From the cell containing the given text, extract its center point as (X, Y) coordinate. 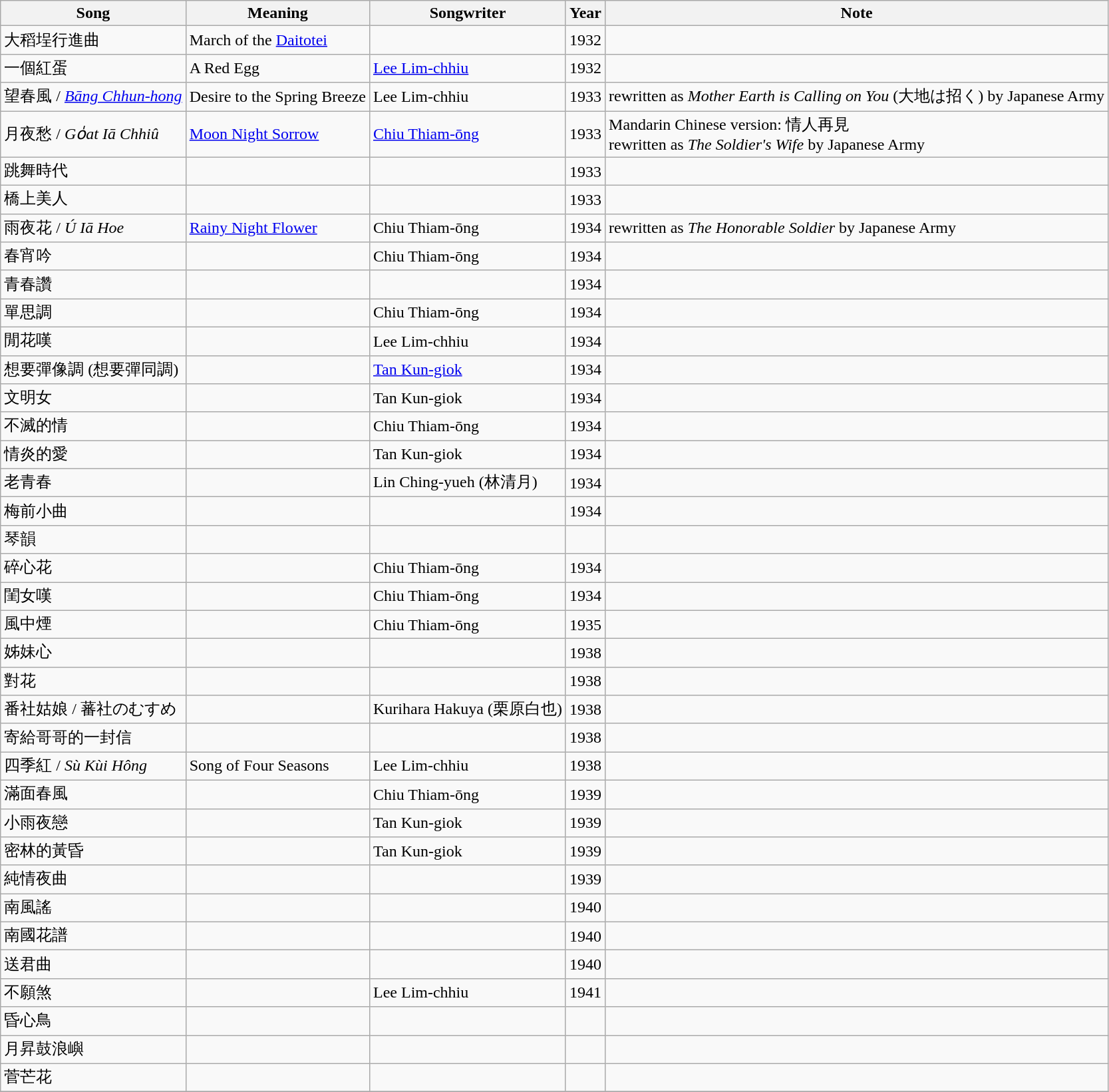
March of the Daitotei (277, 40)
密林的黃昏 (93, 852)
1941 (585, 993)
Lin Ching-yueh (林清月) (467, 483)
南國花譜 (93, 936)
Note (857, 13)
老青春 (93, 483)
望春風 / Bāng Chhun-hong (93, 97)
rewritten as Mother Earth is Calling on You (大地は招く) by Japanese Army (857, 97)
月夜愁 / Go̍at Iā Chhiû (93, 134)
番社姑娘 / 蕃社のむすめ (93, 709)
Desire to the Spring Breeze (277, 97)
不滅的情 (93, 426)
Songwriter (467, 13)
Kurihara Hakuya (栗原白也) (467, 709)
閒花嘆 (93, 341)
情炎的愛 (93, 455)
四季紅 / Sù Kùi Hông (93, 767)
橋上美人 (93, 200)
碎心花 (93, 568)
一個紅蛋 (93, 68)
Meaning (277, 13)
閨女嘆 (93, 596)
文明女 (93, 398)
月昇鼓浪嶼 (93, 1050)
滿面春風 (93, 795)
Rainy Night Flower (277, 228)
Mandarin Chinese version: 情人再見rewritten as The Soldier's Wife by Japanese Army (857, 134)
昏心鳥 (93, 1021)
對花 (93, 681)
寄給哥哥的一封信 (93, 737)
南風謠 (93, 908)
菅芒花 (93, 1078)
想要彈像調 (想要彈同調) (93, 370)
Song (93, 13)
Song of Four Seasons (277, 767)
送君曲 (93, 965)
大稻埕行進曲 (93, 40)
純情夜曲 (93, 880)
跳舞時代 (93, 172)
梅前小曲 (93, 511)
青春讚 (93, 285)
Year (585, 13)
Moon Night Sorrow (277, 134)
姊妹心 (93, 653)
琴韻 (93, 539)
小雨夜戀 (93, 822)
風中煙 (93, 624)
單思調 (93, 313)
雨夜花 / Ú Iā Hoe (93, 228)
不願煞 (93, 993)
春宵吟 (93, 257)
A Red Egg (277, 68)
1935 (585, 624)
rewritten as The Honorable Soldier by Japanese Army (857, 228)
